Find where the given text appears and provide that cell's center as [x, y] coordinate. 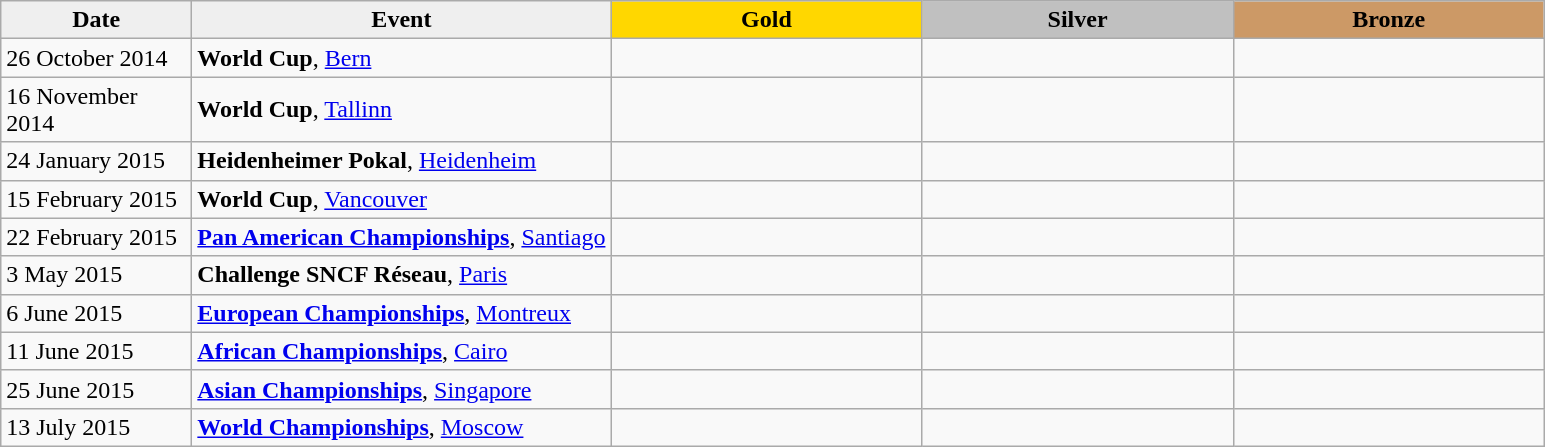
11 June 2015 [96, 351]
22 February 2015 [96, 237]
15 February 2015 [96, 199]
24 January 2015 [96, 161]
Challenge SNCF Réseau, Paris [402, 275]
Silver [1078, 20]
World Cup, Bern [402, 58]
25 June 2015 [96, 389]
World Cup, Vancouver [402, 199]
13 July 2015 [96, 427]
6 June 2015 [96, 313]
African Championships, Cairo [402, 351]
World Cup, Tallinn [402, 110]
Asian Championships, Singapore [402, 389]
3 May 2015 [96, 275]
16 November 2014 [96, 110]
26 October 2014 [96, 58]
Event [402, 20]
European Championships, Montreux [402, 313]
Bronze [1388, 20]
Gold [766, 20]
Pan American Championships, Santiago [402, 237]
World Championships, Moscow [402, 427]
Heidenheimer Pokal, Heidenheim [402, 161]
Date [96, 20]
